Determine the [x, y] coordinate at the center of the cell enclosing the given text.  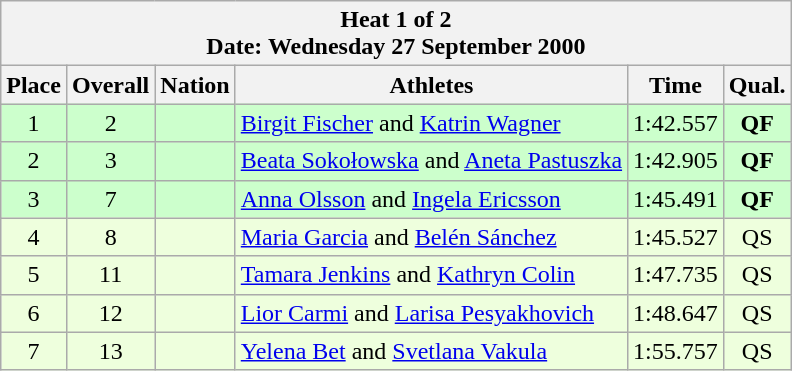
Lior Carmi and Larisa Pesyakhovich [431, 313]
Place [34, 85]
1:45.527 [676, 237]
Time [676, 85]
11 [110, 275]
Anna Olsson and Ingela Ericsson [431, 199]
4 [34, 237]
6 [34, 313]
5 [34, 275]
13 [110, 351]
Maria Garcia and Belén Sánchez [431, 237]
Tamara Jenkins and Kathryn Colin [431, 275]
1 [34, 123]
12 [110, 313]
Nation [195, 85]
Beata Sokołowska and Aneta Pastuszka [431, 161]
8 [110, 237]
Qual. [757, 85]
1:42.557 [676, 123]
Yelena Bet and Svetlana Vakula [431, 351]
1:55.757 [676, 351]
Overall [110, 85]
1:42.905 [676, 161]
Heat 1 of 2 Date: Wednesday 27 September 2000 [396, 34]
1:47.735 [676, 275]
Birgit Fischer and Katrin Wagner [431, 123]
Athletes [431, 85]
1:45.491 [676, 199]
1:48.647 [676, 313]
